Output the (X, Y) coordinate of the center of the cell containing the given text.  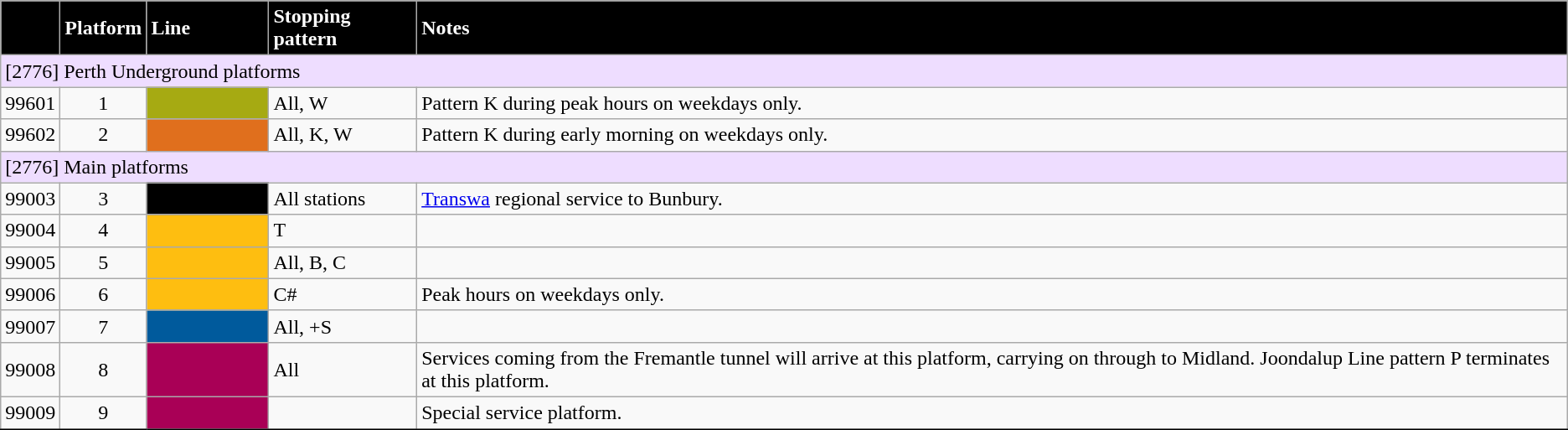
Line (208, 28)
Transwa regional service to Bunbury. (993, 199)
All, +S (343, 326)
99006 (30, 294)
Stopping pattern (343, 28)
Peak hours on weekdays only. (993, 294)
1 (104, 103)
6 (104, 294)
All, K, W (343, 135)
99601 (30, 103)
99005 (30, 262)
99007 (30, 326)
5 (104, 262)
99602 (30, 135)
7 (104, 326)
9 (104, 412)
All, B, C (343, 262)
99008 (30, 369)
[2776] Perth Underground platforms (784, 71)
[2776] Main platforms (784, 167)
99003 (30, 199)
Pattern K during peak hours on weekdays only. (993, 103)
99004 (30, 231)
8 (104, 369)
All stations (343, 199)
C# (343, 294)
Notes (993, 28)
4 (104, 231)
All (343, 369)
2 (104, 135)
All, W (343, 103)
T (343, 231)
Special service platform. (993, 412)
3 (104, 199)
Platform (104, 28)
Pattern K during early morning on weekdays only. (993, 135)
99009 (30, 412)
